For the text-containing cell, return its midpoint in (X, Y) coordinate format. 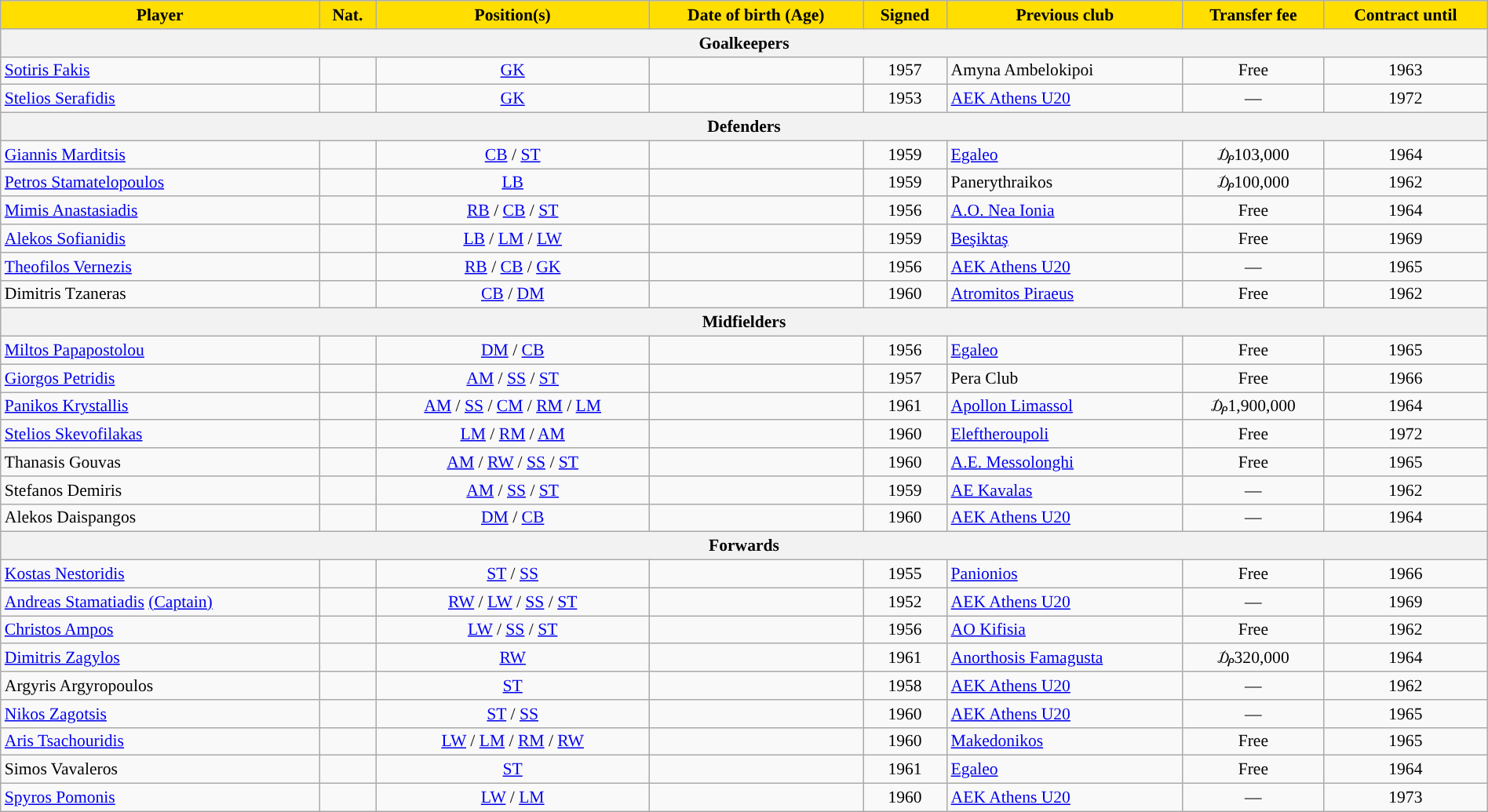
Sotiris Fakis (160, 71)
A.O. Nea Ionia (1066, 211)
₯103,000 (1253, 155)
Midfielders (744, 322)
1973 (1405, 798)
₯100,000 (1253, 183)
Panerythraikos (1066, 183)
Anorthosis Famagusta (1066, 658)
1955 (906, 574)
Date of birth (Age) (756, 15)
Contract until (1405, 15)
₯1,900,000 (1253, 406)
Player (160, 15)
1963 (1405, 71)
Stelios Serafidis (160, 99)
Previous club (1066, 15)
LW / SS / ST (512, 630)
LB / LM / LW (512, 239)
1952 (906, 602)
A.E. Messolonghi (1066, 462)
₯320,000 (1253, 658)
Panikos Krystallis (160, 406)
Goalkeepers (744, 43)
Giorgos Petridis (160, 378)
Eleftheroupoli (1066, 435)
RW / LW / SS / ST (512, 602)
Aris Tsachouridis (160, 741)
Alekos Sofianidis (160, 239)
Nikos Zagotsis (160, 714)
Stefanos Demiris (160, 490)
AO Kifisia (1066, 630)
Beşiktaş (1066, 239)
Spyros Pomonis (160, 798)
Andreas Stamatiadis (Captain) (160, 602)
AM / SS / CM / RM / LM (512, 406)
Dimitris Tzaneras (160, 294)
Miltos Papapostolou (160, 351)
Nat. (348, 15)
Position(s) (512, 15)
Defenders (744, 127)
Theofilos Vernezis (160, 267)
Panionios (1066, 574)
Pera Club (1066, 378)
LM / RM / AM (512, 435)
1958 (906, 686)
Christos Ampos (160, 630)
LW / LM / RM / RW (512, 741)
AE Kavalas (1066, 490)
Transfer fee (1253, 15)
Amyna Ambelokipoi (1066, 71)
CB / ST (512, 155)
RB / CB / ST (512, 211)
Petros Stamatelopoulos (160, 183)
1953 (906, 99)
RW (512, 658)
Atromitos Piraeus (1066, 294)
Forwards (744, 546)
CB / DM (512, 294)
Makedonikos (1066, 741)
Thanasis Gouvas (160, 462)
RB / CB / GK (512, 267)
Dimitris Zagylos (160, 658)
Argyris Argyropoulos (160, 686)
Signed (906, 15)
Apollon Limassol (1066, 406)
Mimis Anastasiadis (160, 211)
LB (512, 183)
AM / RW / SS / ST (512, 462)
LW / LM (512, 798)
Simos Vavaleros (160, 770)
Alekos Daispangos (160, 518)
Stelios Skevofilakas (160, 435)
Kostas Nestoridis (160, 574)
Giannis Marditsis (160, 155)
